Scan for the cell matching the given text and deliver its (X, Y) coordinate at center. 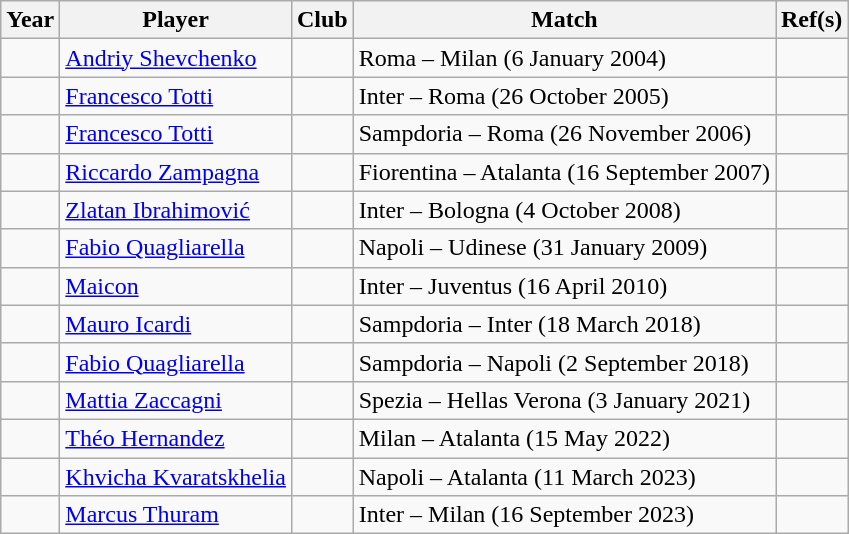
Marcus Thuram (176, 515)
Andriy Shevchenko (176, 58)
Mattia Zaccagni (176, 400)
Mauro Icardi (176, 324)
Ref(s) (812, 20)
Spezia – Hellas Verona (3 January 2021) (564, 400)
Inter – Roma (26 October 2005) (564, 96)
Inter – Milan (16 September 2023) (564, 515)
Milan – Atalanta (15 May 2022) (564, 438)
Match (564, 20)
Sampdoria – Inter (18 March 2018) (564, 324)
Riccardo Zampagna (176, 172)
Maicon (176, 286)
Napoli – Udinese (31 January 2009) (564, 248)
Roma – Milan (6 January 2004) (564, 58)
Club (322, 20)
Napoli – Atalanta (11 March 2023) (564, 477)
Fiorentina – Atalanta (16 September 2007) (564, 172)
Sampdoria – Roma (26 November 2006) (564, 134)
Inter – Juventus (16 April 2010) (564, 286)
Khvicha Kvaratskhelia (176, 477)
Sampdoria – Napoli (2 September 2018) (564, 362)
Inter – Bologna (4 October 2008) (564, 210)
Zlatan Ibrahimović (176, 210)
Year (30, 20)
Théo Hernandez (176, 438)
Player (176, 20)
